Identify which cell holds the provided text, then report its (x, y) central coordinate. 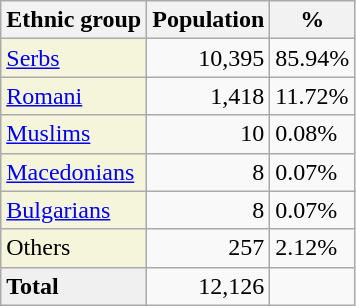
12,126 (208, 286)
10 (208, 134)
11.72% (312, 96)
Others (74, 248)
Serbs (74, 58)
Macedonians (74, 172)
Total (74, 286)
0.08% (312, 134)
1,418 (208, 96)
Population (208, 20)
10,395 (208, 58)
Romani (74, 96)
Bulgarians (74, 210)
85.94% (312, 58)
% (312, 20)
2.12% (312, 248)
Ethnic group (74, 20)
257 (208, 248)
Muslims (74, 134)
